From the cell containing the given text, extract its center point as (x, y) coordinate. 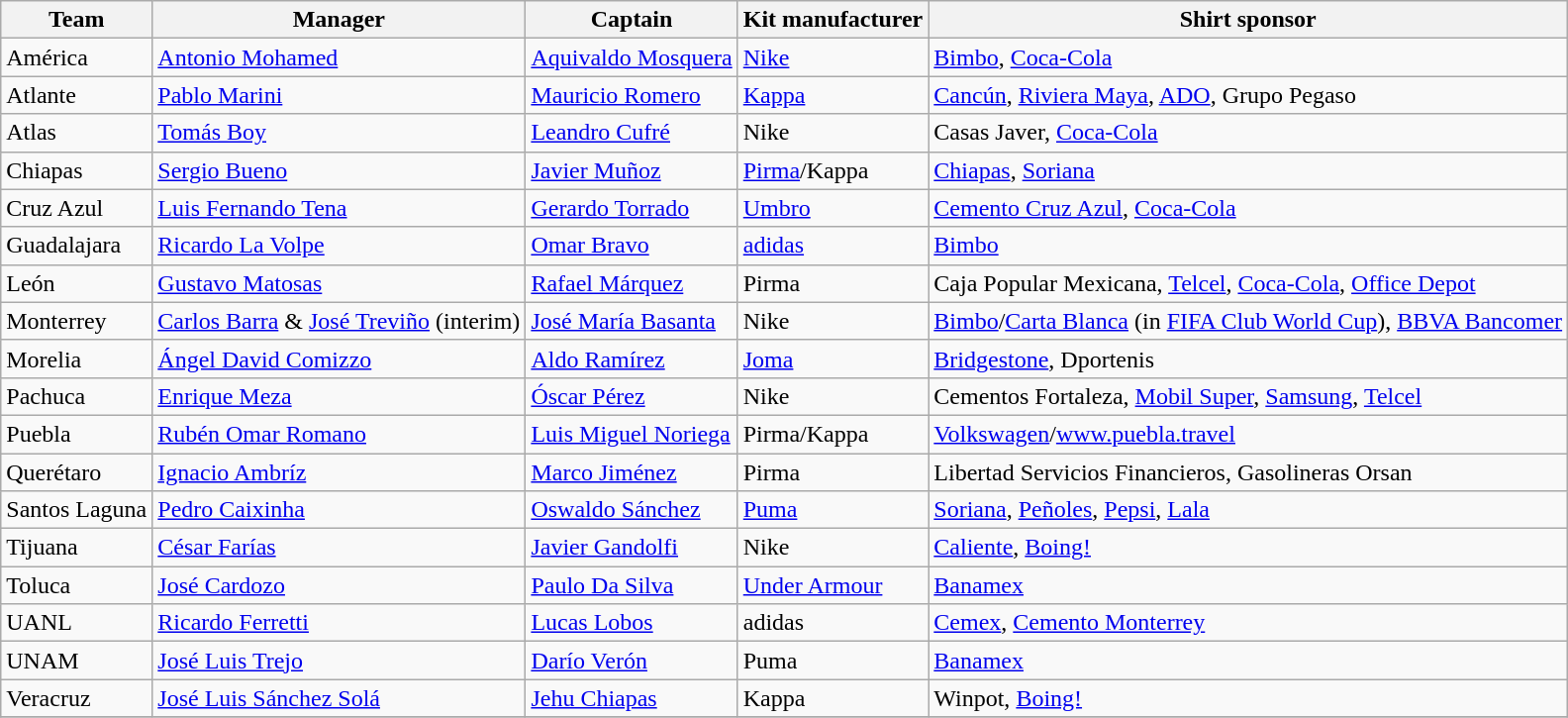
Bimbo/Carta Blanca (in FIFA Club World Cup), BBVA Bancomer (1248, 321)
Tijuana (77, 548)
Joma (833, 359)
América (77, 57)
Aquivaldo Mosquera (632, 57)
Bimbo, Coca-Cola (1248, 57)
Kit manufacturer (833, 20)
Captain (632, 20)
Bimbo (1248, 246)
Ricardo Ferretti (339, 623)
Paulo Da Silva (632, 585)
Ignacio Ambríz (339, 472)
José María Basanta (632, 321)
UANL (77, 623)
Toluca (77, 585)
Marco Jiménez (632, 472)
Cruz Azul (77, 208)
Luis Miguel Noriega (632, 434)
Leandro Cufré (632, 133)
Atlas (77, 133)
Enrique Meza (339, 396)
Guadalajara (77, 246)
Cemex, Cemento Monterrey (1248, 623)
Darío Verón (632, 661)
Atlante (77, 95)
José Luis Trejo (339, 661)
José Cardozo (339, 585)
Winpot, Boing! (1248, 698)
Aldo Ramírez (632, 359)
Rafael Márquez (632, 283)
Under Armour (833, 585)
José Luis Sánchez Solá (339, 698)
Libertad Servicios Financieros, Gasolineras Orsan (1248, 472)
Caja Popular Mexicana, Telcel, Coca-Cola, Office Depot (1248, 283)
Cancún, Riviera Maya, ADO, Grupo Pegaso (1248, 95)
Oswaldo Sánchez (632, 510)
Shirt sponsor (1248, 20)
Caliente, Boing! (1248, 548)
León (77, 283)
Gustavo Matosas (339, 283)
Santos Laguna (77, 510)
Puebla (77, 434)
UNAM (77, 661)
Querétaro (77, 472)
Javier Gandolfi (632, 548)
Umbro (833, 208)
Carlos Barra & José Treviño (interim) (339, 321)
Pedro Caixinha (339, 510)
Monterrey (77, 321)
Morelia (77, 359)
Ricardo La Volpe (339, 246)
Jehu Chiapas (632, 698)
Antonio Mohamed (339, 57)
Luis Fernando Tena (339, 208)
Gerardo Torrado (632, 208)
Chiapas, Soriana (1248, 170)
Pablo Marini (339, 95)
Javier Muñoz (632, 170)
Tomás Boy (339, 133)
Team (77, 20)
Lucas Lobos (632, 623)
Mauricio Romero (632, 95)
Ángel David Comizzo (339, 359)
Omar Bravo (632, 246)
Veracruz (77, 698)
Sergio Bueno (339, 170)
Manager (339, 20)
Volkswagen/www.puebla.travel (1248, 434)
Soriana, Peñoles, Pepsi, Lala (1248, 510)
Óscar Pérez (632, 396)
Cemento Cruz Azul, Coca-Cola (1248, 208)
Pachuca (77, 396)
Chiapas (77, 170)
Bridgestone, Dportenis (1248, 359)
César Farías (339, 548)
Casas Javer, Coca-Cola (1248, 133)
Rubén Omar Romano (339, 434)
Cementos Fortaleza, Mobil Super, Samsung, Telcel (1248, 396)
